Pinpoint the cell where the given text exists, returning its [X, Y] midpoint coordinate. 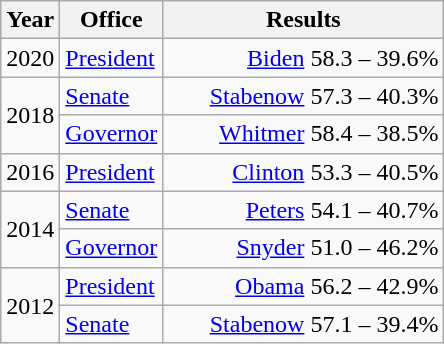
Whitmer 58.4 – 38.5% [304, 134]
Snyder 51.0 – 46.2% [304, 248]
2016 [30, 172]
Year [30, 20]
Stabenow 57.1 – 39.4% [304, 324]
Biden 58.3 – 39.6% [304, 58]
Peters 54.1 – 40.7% [304, 210]
Stabenow 57.3 – 40.3% [304, 96]
Results [304, 20]
2012 [30, 305]
2014 [30, 229]
Clinton 53.3 – 40.5% [304, 172]
2018 [30, 115]
Obama 56.2 – 42.9% [304, 286]
Office [112, 20]
2020 [30, 58]
